For the text-containing cell, return its midpoint in [x, y] coordinate format. 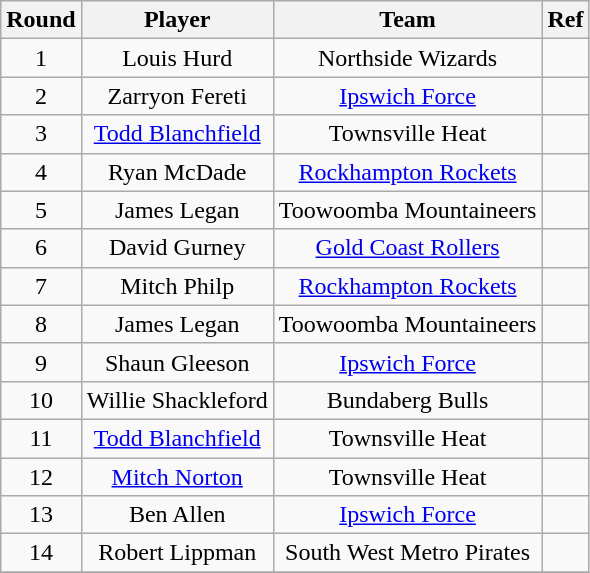
3 [41, 134]
Round [41, 20]
9 [41, 362]
Louis Hurd [177, 58]
6 [41, 248]
14 [41, 553]
12 [41, 477]
Shaun Gleeson [177, 362]
Bundaberg Bulls [408, 400]
8 [41, 324]
Mitch Philp [177, 286]
4 [41, 172]
1 [41, 58]
Ryan McDade [177, 172]
Team [408, 20]
Mitch Norton [177, 477]
13 [41, 515]
2 [41, 96]
Ref [566, 20]
Willie Shackleford [177, 400]
South West Metro Pirates [408, 553]
Ben Allen [177, 515]
Gold Coast Rollers [408, 248]
Zarryon Fereti [177, 96]
Robert Lippman [177, 553]
David Gurney [177, 248]
Northside Wizards [408, 58]
5 [41, 210]
Player [177, 20]
7 [41, 286]
11 [41, 438]
10 [41, 400]
